Return (x, y) of the center of cell containing provided text 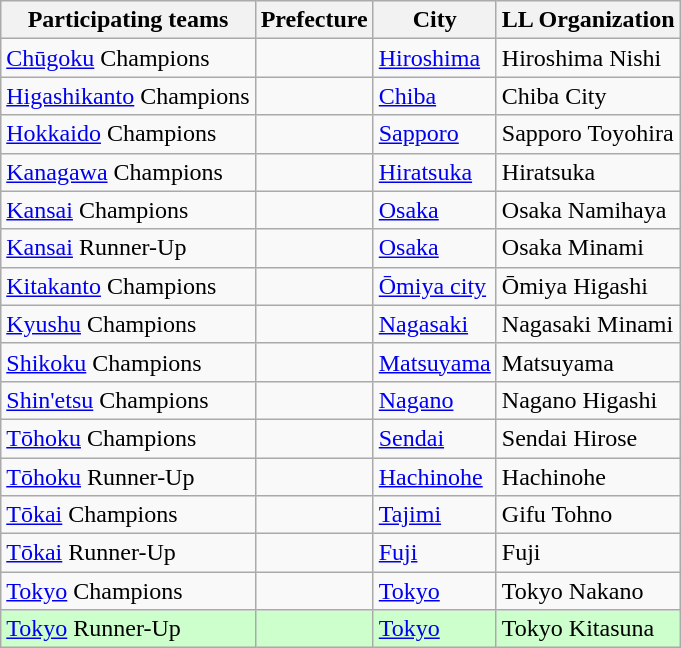
Ōmiya city (434, 286)
Hiroshima Nishi (588, 58)
Osaka Minami (588, 248)
Tōkai Runner-Up (128, 553)
Sendai Hirose (588, 438)
Sendai (434, 438)
Kitakanto Champions (128, 286)
Osaka Namihaya (588, 210)
Tōhoku Champions (128, 438)
Shin'etsu Champions (128, 400)
Nagano (434, 400)
Tokyo Nakano (588, 591)
Nagasaki Minami (588, 324)
Tokyo Champions (128, 591)
Hiroshima (434, 58)
Chiba City (588, 96)
Higashikanto Champions (128, 96)
Tōhoku Runner-Up (128, 477)
Tokyo Runner-Up (128, 629)
Gifu Tohno (588, 515)
Kansai Runner-Up (128, 248)
Chiba (434, 96)
Kanagawa Champions (128, 172)
Chūgoku Champions (128, 58)
Tōkai Champions (128, 515)
Kyushu Champions (128, 324)
Nagasaki (434, 324)
Nagano Higashi (588, 400)
Participating teams (128, 20)
Ōmiya Higashi (588, 286)
City (434, 20)
LL Organization (588, 20)
Prefecture (314, 20)
Sapporo Toyohira (588, 134)
Tajimi (434, 515)
Sapporo (434, 134)
Kansai Champions (128, 210)
Shikoku Champions (128, 362)
Hokkaido Champions (128, 134)
Tokyo Kitasuna (588, 629)
